Scan for the cell matching the given text and deliver its [x, y] coordinate at center. 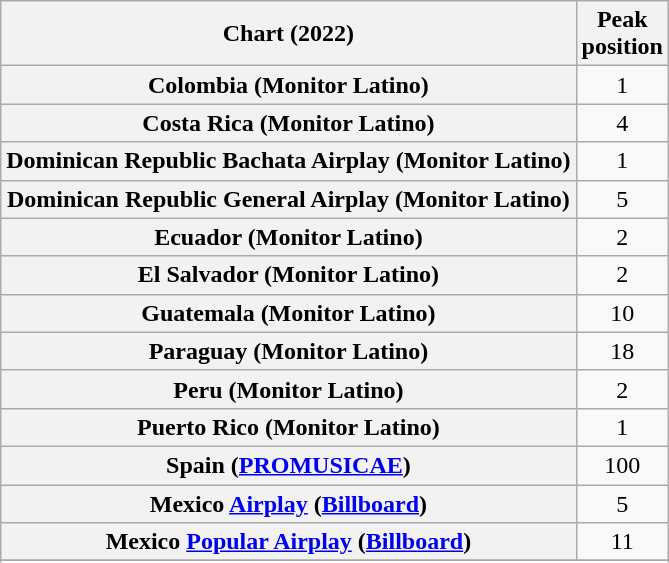
Paraguay (Monitor Latino) [288, 351]
Costa Rica (Monitor Latino) [288, 123]
Peru (Monitor Latino) [288, 389]
18 [622, 351]
Peakposition [622, 34]
Colombia (Monitor Latino) [288, 85]
Dominican Republic Bachata Airplay (Monitor Latino) [288, 161]
Ecuador (Monitor Latino) [288, 237]
Spain (PROMUSICAE) [288, 465]
11 [622, 542]
Guatemala (Monitor Latino) [288, 313]
Chart (2022) [288, 34]
Dominican Republic General Airplay (Monitor Latino) [288, 199]
4 [622, 123]
Mexico Popular Airplay (Billboard) [288, 542]
Puerto Rico (Monitor Latino) [288, 427]
Mexico Airplay (Billboard) [288, 503]
El Salvador (Monitor Latino) [288, 275]
10 [622, 313]
100 [622, 465]
